Identify which cell holds the provided text, then report its (X, Y) central coordinate. 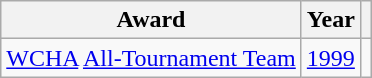
1999 (330, 58)
Year (330, 20)
Award (152, 20)
WCHA All-Tournament Team (152, 58)
